Return [X, Y] of the center of cell containing provided text 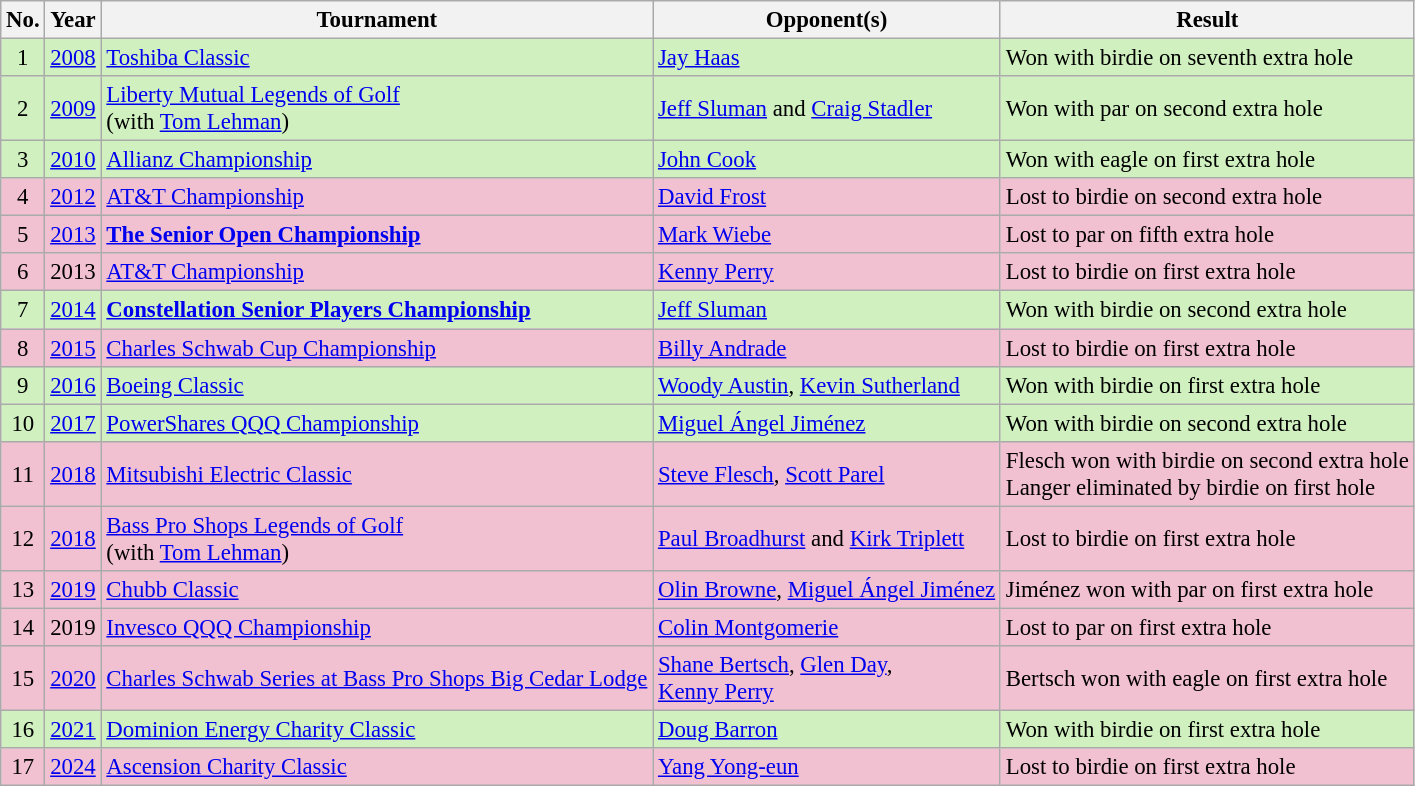
2016 [73, 385]
Won with birdie on seventh extra hole [1207, 58]
Charles Schwab Cup Championship [377, 348]
17 [23, 767]
Won with par on second extra hole [1207, 108]
7 [23, 310]
Doug Barron [827, 729]
Lost to par on fifth extra hole [1207, 235]
9 [23, 385]
Mark Wiebe [827, 235]
2015 [73, 348]
Boeing Classic [377, 385]
2010 [73, 160]
6 [23, 273]
4 [23, 197]
Constellation Senior Players Championship [377, 310]
Allianz Championship [377, 160]
Result [1207, 20]
Chubb Classic [377, 590]
Ascension Charity Classic [377, 767]
2014 [73, 310]
Jay Haas [827, 58]
2017 [73, 423]
Dominion Energy Charity Classic [377, 729]
Invesco QQQ Championship [377, 627]
Toshiba Classic [377, 58]
15 [23, 678]
2024 [73, 767]
Steve Flesch, Scott Parel [827, 474]
Tournament [377, 20]
Kenny Perry [827, 273]
Bertsch won with eagle on first extra hole [1207, 678]
Flesch won with birdie on second extra holeLanger eliminated by birdie on first hole [1207, 474]
Shane Bertsch, Glen Day, Kenny Perry [827, 678]
Charles Schwab Series at Bass Pro Shops Big Cedar Lodge [377, 678]
10 [23, 423]
13 [23, 590]
3 [23, 160]
PowerShares QQQ Championship [377, 423]
Jeff Sluman and Craig Stadler [827, 108]
2012 [73, 197]
Won with eagle on first extra hole [1207, 160]
2009 [73, 108]
8 [23, 348]
Billy Andrade [827, 348]
1 [23, 58]
2008 [73, 58]
John Cook [827, 160]
Bass Pro Shops Legends of Golf(with Tom Lehman) [377, 538]
Lost to par on first extra hole [1207, 627]
Lost to birdie on second extra hole [1207, 197]
Jeff Sluman [827, 310]
The Senior Open Championship [377, 235]
14 [23, 627]
Jiménez won with par on first extra hole [1207, 590]
Mitsubishi Electric Classic [377, 474]
Colin Montgomerie [827, 627]
Woody Austin, Kevin Sutherland [827, 385]
Paul Broadhurst and Kirk Triplett [827, 538]
2021 [73, 729]
5 [23, 235]
David Frost [827, 197]
11 [23, 474]
2020 [73, 678]
16 [23, 729]
No. [23, 20]
2 [23, 108]
12 [23, 538]
Liberty Mutual Legends of Golf(with Tom Lehman) [377, 108]
Yang Yong-eun [827, 767]
Miguel Ángel Jiménez [827, 423]
Olin Browne, Miguel Ángel Jiménez [827, 590]
Year [73, 20]
Opponent(s) [827, 20]
